Detect which cell encompasses the target text, then output its (X, Y) center coordinate. 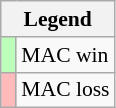
Legend (58, 19)
MAC loss (65, 90)
MAC win (65, 55)
